Return the (X, Y) coordinate for the center point of the cell that contains the specified text.  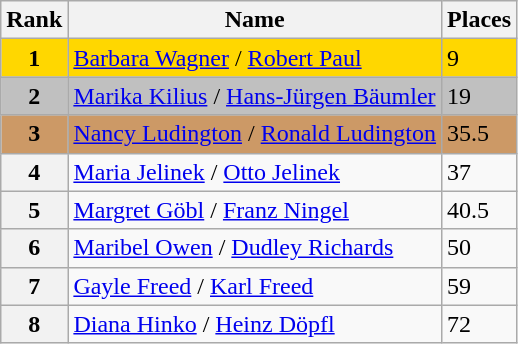
9 (480, 58)
Marika Kilius / Hans-Jürgen Bäumler (255, 96)
8 (34, 324)
6 (34, 248)
Places (480, 20)
Maribel Owen / Dudley Richards (255, 248)
40.5 (480, 210)
50 (480, 248)
4 (34, 172)
2 (34, 96)
Diana Hinko / Heinz Döpfl (255, 324)
19 (480, 96)
35.5 (480, 134)
Maria Jelinek / Otto Jelinek (255, 172)
1 (34, 58)
5 (34, 210)
7 (34, 286)
Nancy Ludington / Ronald Ludington (255, 134)
3 (34, 134)
59 (480, 286)
Name (255, 20)
Barbara Wagner / Robert Paul (255, 58)
Margret Göbl / Franz Ningel (255, 210)
37 (480, 172)
Gayle Freed / Karl Freed (255, 286)
Rank (34, 20)
72 (480, 324)
